Find where the given text appears and provide that cell's center as [X, Y] coordinate. 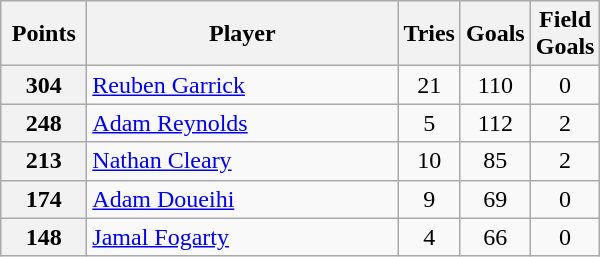
304 [44, 85]
21 [430, 85]
5 [430, 123]
Adam Reynolds [242, 123]
Reuben Garrick [242, 85]
Field Goals [565, 34]
174 [44, 199]
Nathan Cleary [242, 161]
Tries [430, 34]
4 [430, 237]
248 [44, 123]
Goals [495, 34]
66 [495, 237]
Player [242, 34]
Adam Doueihi [242, 199]
9 [430, 199]
Points [44, 34]
10 [430, 161]
110 [495, 85]
85 [495, 161]
112 [495, 123]
69 [495, 199]
213 [44, 161]
148 [44, 237]
Jamal Fogarty [242, 237]
